Capture the cell that displays the provided text and extract its (X, Y) central coordinate. 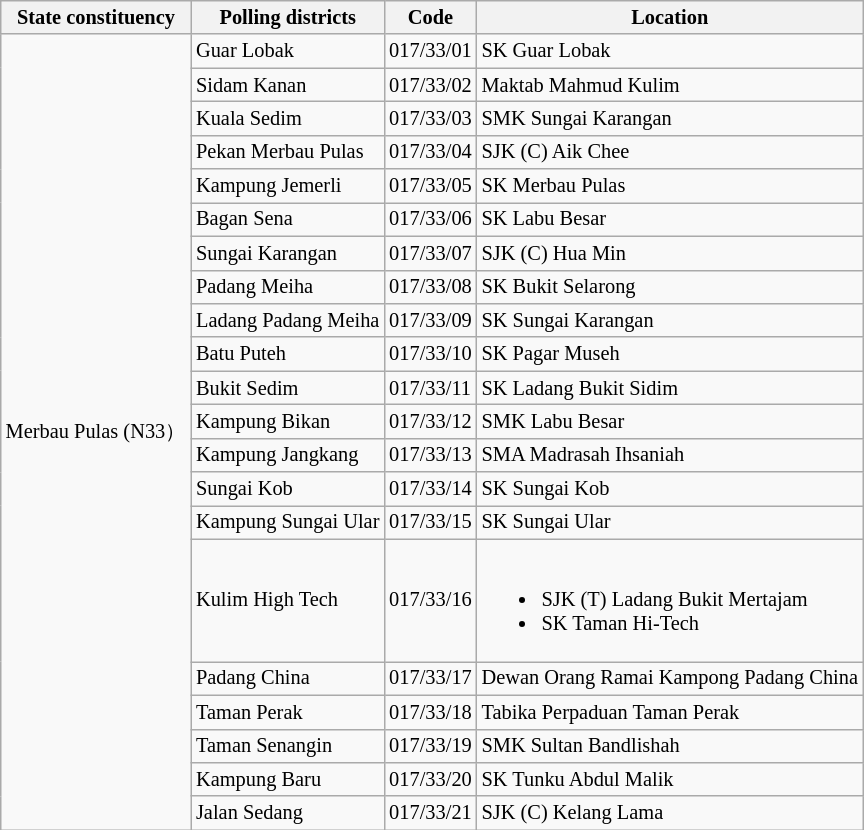
Sidam Kanan (288, 85)
017/33/09 (430, 320)
SJK (C) Kelang Lama (670, 813)
017/33/11 (430, 388)
SMA Madrasah Ihsaniah (670, 455)
SK Merbau Pulas (670, 186)
SMK Sungai Karangan (670, 118)
017/33/10 (430, 354)
SK Sungai Karangan (670, 320)
Kampung Jemerli (288, 186)
SJK (C) Hua Min (670, 253)
Jalan Sedang (288, 813)
Kampung Baru (288, 779)
Guar Lobak (288, 51)
SK Pagar Museh (670, 354)
017/33/05 (430, 186)
017/33/16 (430, 600)
SJK (C) Aik Chee (670, 152)
SK Ladang Bukit Sidim (670, 388)
Bukit Sedim (288, 388)
Batu Puteh (288, 354)
Padang China (288, 678)
017/33/20 (430, 779)
017/33/14 (430, 489)
SK Labu Besar (670, 219)
017/33/04 (430, 152)
Dewan Orang Ramai Kampong Padang China (670, 678)
SK Tunku Abdul Malik (670, 779)
SJK (T) Ladang Bukit MertajamSK Taman Hi-Tech (670, 600)
Kuala Sedim (288, 118)
Pekan Merbau Pulas (288, 152)
Bagan Sena (288, 219)
017/33/17 (430, 678)
SK Guar Lobak (670, 51)
SMK Labu Besar (670, 421)
SK Bukit Selarong (670, 287)
Kampung Bikan (288, 421)
Merbau Pulas (N33） (96, 432)
SMK Sultan Bandlishah (670, 746)
State constituency (96, 17)
017/33/15 (430, 522)
SK Sungai Kob (670, 489)
017/33/13 (430, 455)
Tabika Perpaduan Taman Perak (670, 712)
017/33/02 (430, 85)
Sungai Karangan (288, 253)
017/33/01 (430, 51)
017/33/19 (430, 746)
Maktab Mahmud Kulim (670, 85)
Ladang Padang Meiha (288, 320)
Location (670, 17)
017/33/08 (430, 287)
Kampung Jangkang (288, 455)
017/33/03 (430, 118)
Kampung Sungai Ular (288, 522)
017/33/12 (430, 421)
Taman Senangin (288, 746)
Taman Perak (288, 712)
Code (430, 17)
017/33/06 (430, 219)
017/33/18 (430, 712)
017/33/07 (430, 253)
SK Sungai Ular (670, 522)
Sungai Kob (288, 489)
Polling districts (288, 17)
Padang Meiha (288, 287)
Kulim High Tech (288, 600)
017/33/21 (430, 813)
